Identify which cell holds the provided text, then report its (X, Y) central coordinate. 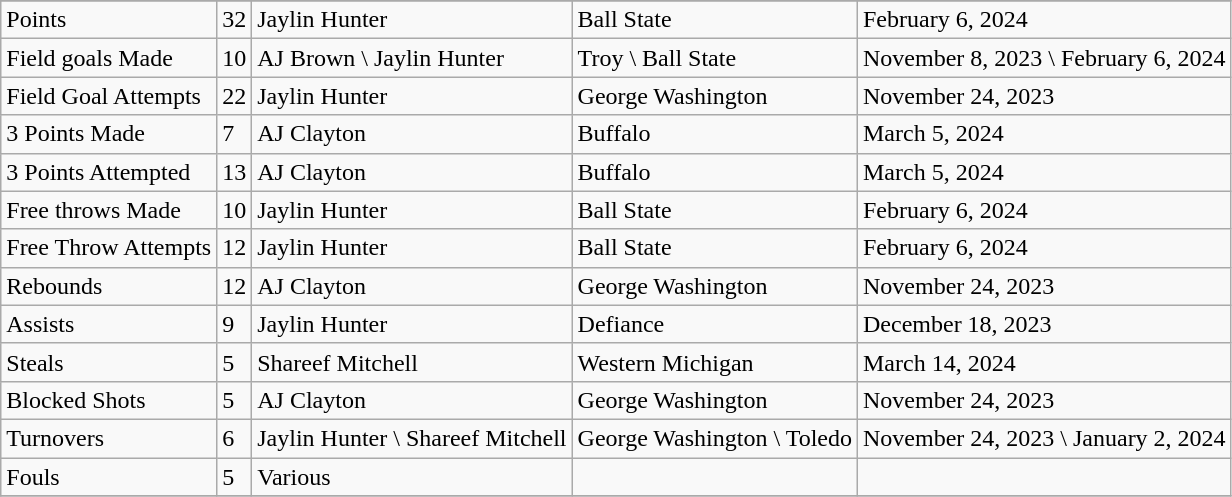
7 (234, 134)
March 14, 2024 (1044, 362)
Turnovers (109, 438)
AJ Brown \ Jaylin Hunter (412, 58)
December 18, 2023 (1044, 324)
6 (234, 438)
Fouls (109, 477)
Points (109, 20)
Shareef Mitchell (412, 362)
Various (412, 477)
Free throws Made (109, 210)
Defiance (714, 324)
George Washington \ Toledo (714, 438)
Troy \ Ball State (714, 58)
Steals (109, 362)
32 (234, 20)
9 (234, 324)
November 8, 2023 \ February 6, 2024 (1044, 58)
Jaylin Hunter \ Shareef Mitchell (412, 438)
3 Points Attempted (109, 172)
Western Michigan (714, 362)
Rebounds (109, 286)
Field goals Made (109, 58)
November 24, 2023 \ January 2, 2024 (1044, 438)
3 Points Made (109, 134)
Free Throw Attempts (109, 248)
22 (234, 96)
Assists (109, 324)
Field Goal Attempts (109, 96)
13 (234, 172)
Blocked Shots (109, 400)
